Identify which cell holds the provided text, then report its (x, y) central coordinate. 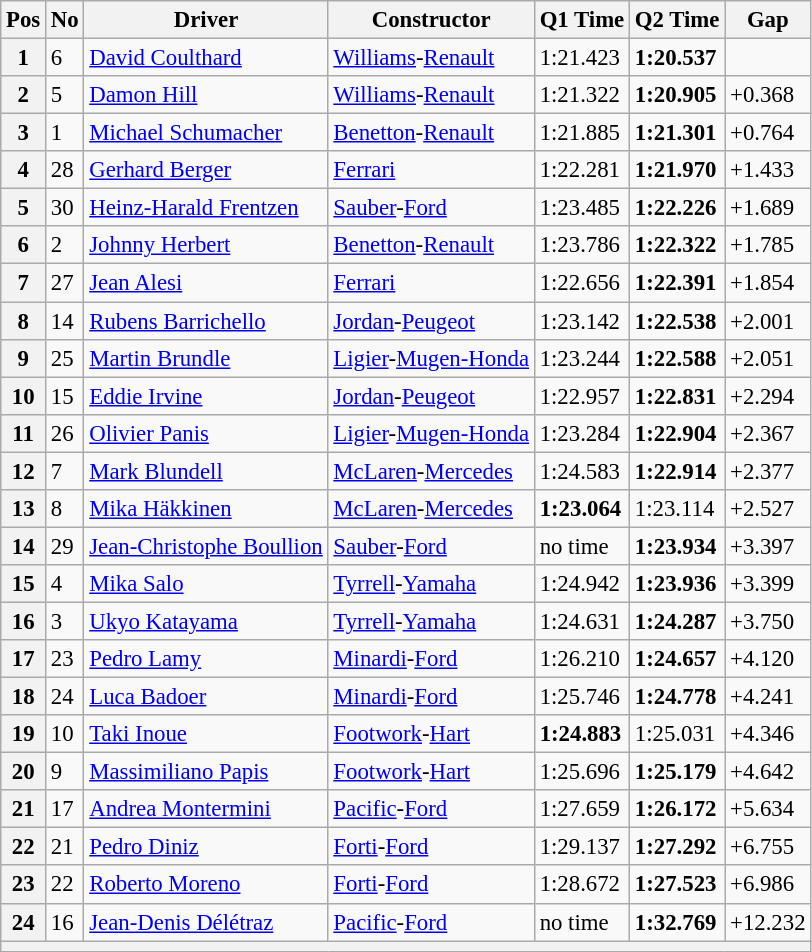
1:23.142 (582, 321)
27 (65, 283)
1:21.885 (582, 133)
1:22.914 (678, 471)
1:23.786 (582, 245)
+2.367 (768, 433)
1:20.537 (678, 58)
1:24.778 (678, 697)
1:22.226 (678, 208)
1:24.583 (582, 471)
+0.368 (768, 95)
1:25.031 (678, 734)
13 (24, 509)
25 (65, 358)
Driver (206, 20)
1:24.287 (678, 621)
29 (65, 546)
+3.399 (768, 584)
1:22.904 (678, 433)
Taki Inoue (206, 734)
+0.764 (768, 133)
1:24.657 (678, 659)
1:26.172 (678, 809)
1:22.831 (678, 396)
Roberto Moreno (206, 885)
19 (24, 734)
+6.755 (768, 847)
Jean Alesi (206, 283)
+2.377 (768, 471)
1:22.281 (582, 170)
30 (65, 208)
+5.634 (768, 809)
+6.986 (768, 885)
+2.294 (768, 396)
Massimiliano Papis (206, 772)
+1.433 (768, 170)
Luca Badoer (206, 697)
1:23.485 (582, 208)
1:26.210 (582, 659)
1:29.137 (582, 847)
1:22.538 (678, 321)
Q2 Time (678, 20)
+3.750 (768, 621)
1:25.179 (678, 772)
1:27.292 (678, 847)
1:23.114 (678, 509)
1:21.423 (582, 58)
Heinz-Harald Frentzen (206, 208)
1:23.284 (582, 433)
1:21.301 (678, 133)
+2.001 (768, 321)
Andrea Montermini (206, 809)
1:21.322 (582, 95)
1:23.244 (582, 358)
+1.689 (768, 208)
1:25.746 (582, 697)
1:24.631 (582, 621)
+4.120 (768, 659)
Jean-Christophe Boullion (206, 546)
1:24.942 (582, 584)
11 (24, 433)
Constructor (431, 20)
+4.642 (768, 772)
1:24.883 (582, 734)
26 (65, 433)
1:22.957 (582, 396)
1:28.672 (582, 885)
Rubens Barrichello (206, 321)
+12.232 (768, 922)
1:21.970 (678, 170)
Pedro Lamy (206, 659)
28 (65, 170)
Q1 Time (582, 20)
Mika Häkkinen (206, 509)
1:22.391 (678, 283)
1:20.905 (678, 95)
Pedro Diniz (206, 847)
+2.051 (768, 358)
David Coulthard (206, 58)
+4.241 (768, 697)
18 (24, 697)
12 (24, 471)
1:25.696 (582, 772)
Olivier Panis (206, 433)
Mika Salo (206, 584)
Ukyo Katayama (206, 621)
Gerhard Berger (206, 170)
Gap (768, 20)
+1.854 (768, 283)
1:27.659 (582, 809)
1:27.523 (678, 885)
Pos (24, 20)
1:23.064 (582, 509)
20 (24, 772)
1:22.322 (678, 245)
+1.785 (768, 245)
Jean-Denis Délétraz (206, 922)
Johnny Herbert (206, 245)
+2.527 (768, 509)
1:23.936 (678, 584)
+3.397 (768, 546)
1:22.588 (678, 358)
1:22.656 (582, 283)
Mark Blundell (206, 471)
1:23.934 (678, 546)
No (65, 20)
Martin Brundle (206, 358)
1:32.769 (678, 922)
+4.346 (768, 734)
Michael Schumacher (206, 133)
Damon Hill (206, 95)
Eddie Irvine (206, 396)
